For the text-containing cell, return its midpoint in [x, y] coordinate format. 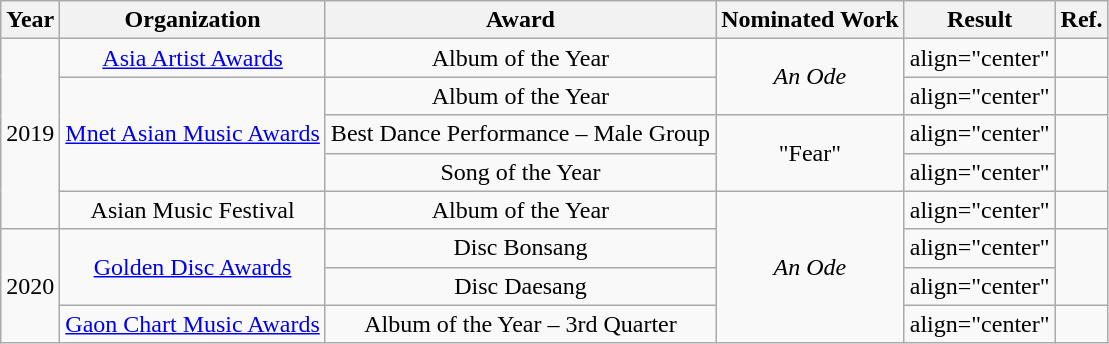
"Fear" [810, 153]
Song of the Year [520, 172]
Album of the Year – 3rd Quarter [520, 324]
Golden Disc Awards [193, 267]
Asian Music Festival [193, 210]
Disc Bonsang [520, 248]
Best Dance Performance – Male Group [520, 134]
Award [520, 20]
Ref. [1082, 20]
Result [980, 20]
Asia Artist Awards [193, 58]
2019 [30, 134]
Mnet Asian Music Awards [193, 134]
Year [30, 20]
2020 [30, 286]
Organization [193, 20]
Nominated Work [810, 20]
Gaon Chart Music Awards [193, 324]
Disc Daesang [520, 286]
